Extract the (x, y) coordinate from the center of the cell holding the provided text.  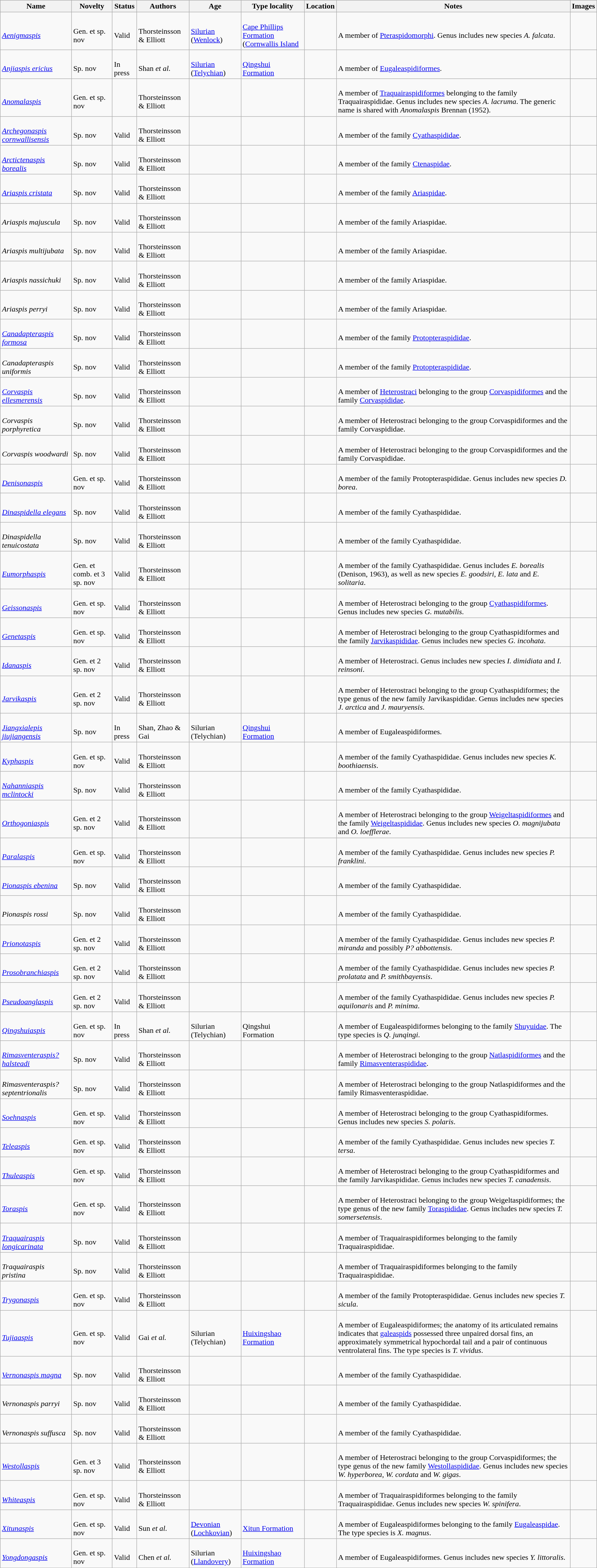
Teleaspis (36, 1142)
Ariaspis nassichuki (36, 276)
Ariaspis majuscula (36, 218)
Kyphaspis (36, 757)
Vernonaspis magna (36, 1371)
Yongdongaspis (36, 1553)
Name (36, 6)
A member of Pteraspidomorphi. Genus includes new species A. falcata. (453, 31)
Aenigmaspis (36, 31)
Thuleaspis (36, 1171)
Vernonaspis suffusca (36, 1429)
Devonian (Lochkovian) (215, 1524)
A member of the family Cyathaspididae. Genus includes new species P. prolatata and P. smithbayensis. (453, 968)
Prosobranchiaspis (36, 968)
Prionotaspis (36, 939)
Archegonaspis cornwallisensis (36, 131)
A member of Heterostraci belonging to the group Cyathaspidiformes and the family Jarvikaspididae. Genus includes new species T. canadensis. (453, 1171)
Jarvikaspis (36, 694)
A member of the family Cyathaspididae. Genus includes new species T. tersa. (453, 1142)
Dinaspidella tenuicostata (36, 537)
Novelty (92, 6)
Anjiaspis ericius (36, 64)
Chen et al. (163, 1553)
Canadapteraspis formosa (36, 334)
A member of Traquairaspidiformes belonging to the family Traquairaspididae. Genus includes new species W. spinifera. (453, 1495)
Idanaspis (36, 661)
Authors (163, 6)
Tujiaaspis (36, 1333)
Corvaspis ellesmerensis (36, 392)
Silurian (Llandovery) (215, 1553)
Sun et al. (163, 1524)
Orthogoniaspis (36, 819)
Status (124, 6)
Dinaspidella elegans (36, 508)
Pseudoanglaspis (36, 997)
A member of the family Cyathaspididae. Genus includes new species K. boothiaensis. (453, 757)
Paralaspis (36, 852)
Eumorphaspis (36, 570)
A member of the family Cyathaspididae. Genus includes new species P. franklini. (453, 852)
Jiangxialepis jiujiangensis (36, 728)
Type locality (273, 6)
Xitunaspis (36, 1524)
Ariaspis cristata (36, 189)
Traquairaspis pristina (36, 1267)
Ariaspis multijubata (36, 247)
Anomalaspis (36, 98)
A member of Heterostraci belonging to the group Cyathaspidiformes and the family Jarvikaspididae. Genus includes new species G. incohata. (453, 632)
A member of Heterostraci belonging to the group Cyathaspidiformes. Genus includes new species G. mutabilis. (453, 603)
A member of Heterostraci. Genus includes new species I. dimidiata and I. reinsoni. (453, 661)
Qingshuiaspis (36, 1026)
Arctictenaspis borealis (36, 160)
A member of Eugaleaspidiformes belonging to the family Eugaleaspidae. The type species is X. magnus. (453, 1524)
Geissonaspis (36, 603)
A member of the family Protopteraspididae. Genus includes new species T. sicula. (453, 1296)
Toraspis (36, 1205)
Ariaspis perryi (36, 305)
A member of the family Cyathaspididae. Genus includes new species P. miranda and possibly P? abbottensis. (453, 939)
Shan, Zhao & Gai (163, 728)
Nahanniaspis mclintocki (36, 786)
Gai et al. (163, 1333)
Corvaspis porphyretica (36, 421)
A member of the family Cyathaspididae. Genus includes new species P. aquilonaris and P. minima. (453, 997)
Denisonaspis (36, 479)
A member of the family Ctenaspidae. (453, 160)
Whiteaspis (36, 1495)
A member of the family Protopteraspididae. Genus includes new species D. borea. (453, 479)
A member of Eugaleaspidiformes belonging to the family Shuyuidae. The type species is Q. junqingi. (453, 1026)
Vernonaspis parryi (36, 1400)
Age (215, 6)
Traquairaspis longicarinata (36, 1238)
Xitun Formation (273, 1524)
A member of Heterostraci belonging to the group Cyathaspidiformes. Genus includes new species S. polaris. (453, 1113)
Pionaspis rossi (36, 910)
Gen. et comb. et 3 sp. nov (92, 570)
A member of Eugaleaspidiformes. Genus includes new species Y. littoralis. (453, 1553)
Corvaspis woodwardi (36, 450)
Silurian (Wenlock) (215, 31)
Location (321, 6)
Rimasventeraspis? septentrionalis (36, 1084)
Notes (453, 6)
Images (583, 6)
Westollaspis (36, 1462)
Cape Phillips Formation (Cornwallis Island (273, 31)
Pionaspis ebenina (36, 881)
A member of the family Cyathaspididae. Genus includes E. borealis (Denison, 1963), as well as new species E. goodsiri, E. lata and E. solitaria. (453, 570)
Gen. et 3 sp. nov (92, 1462)
Canadapteraspis uniformis (36, 363)
Trygonaspis (36, 1296)
Genetaspis (36, 632)
Rimasventeraspis? halsteadi (36, 1055)
Soehnaspis (36, 1113)
